Detect which cell encompasses the target text, then output its (x, y) center coordinate. 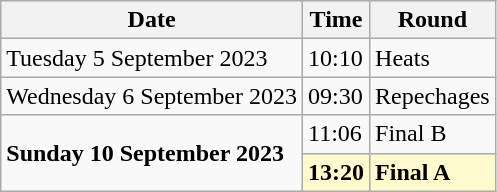
Final B (433, 134)
13:20 (336, 172)
Sunday 10 September 2023 (152, 153)
Date (152, 20)
10:10 (336, 58)
11:06 (336, 134)
Wednesday 6 September 2023 (152, 96)
09:30 (336, 96)
Time (336, 20)
Tuesday 5 September 2023 (152, 58)
Repechages (433, 96)
Round (433, 20)
Heats (433, 58)
Final A (433, 172)
